Determine the (X, Y) coordinate at the center of the cell enclosing the given text.  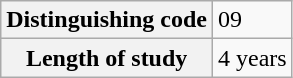
Distinguishing code (107, 20)
4 years (253, 58)
Length of study (107, 58)
09 (253, 20)
